Provide the (X, Y) coordinate of the cell's center where the given text is located.  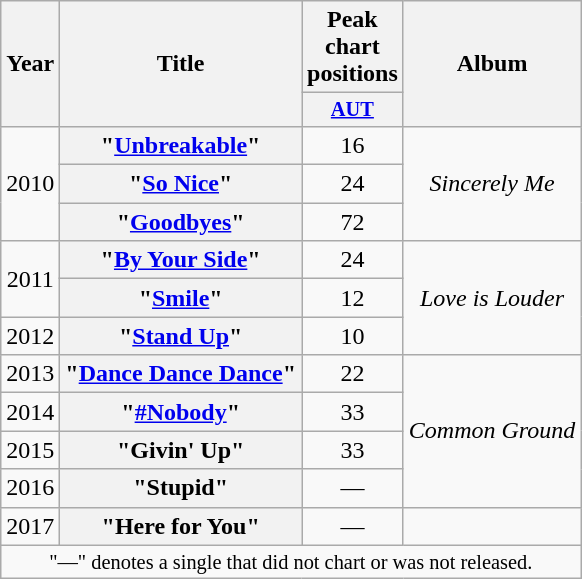
Peak chart positions (353, 47)
"Unbreakable" (181, 145)
"Dance Dance Dance" (181, 374)
"—" denotes a single that did not chart or was not released. (291, 562)
2014 (30, 412)
2016 (30, 488)
Title (181, 64)
"By Your Side" (181, 260)
"Goodbyes" (181, 222)
10 (353, 336)
"Here for You" (181, 526)
12 (353, 298)
Sincerely Me (492, 183)
2013 (30, 374)
Love is Louder (492, 298)
16 (353, 145)
2015 (30, 450)
72 (353, 222)
"Stand Up" (181, 336)
"#Nobody" (181, 412)
2011 (30, 279)
"Smile" (181, 298)
"So Nice" (181, 184)
2012 (30, 336)
"Givin' Up" (181, 450)
2017 (30, 526)
2010 (30, 183)
"Stupid" (181, 488)
22 (353, 374)
Album (492, 64)
Year (30, 64)
Common Ground (492, 431)
AUT (353, 110)
